Detect which cell encompasses the target text, then output its [x, y] center coordinate. 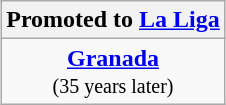
Granada(35 years later) [114, 72]
Promoted to La Liga [114, 20]
